Search for the cell housing the specified text and yield its (X, Y) center coordinate. 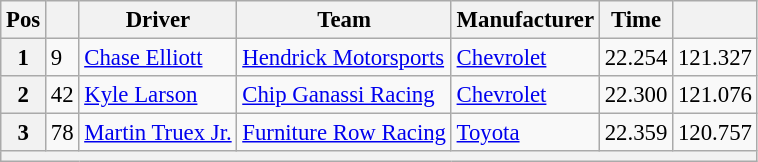
22.254 (636, 58)
3 (24, 133)
Time (636, 20)
Manufacturer (525, 20)
42 (62, 95)
Martin Truex Jr. (158, 133)
22.359 (636, 133)
22.300 (636, 95)
Hendrick Motorsports (344, 58)
121.327 (716, 58)
9 (62, 58)
Chip Ganassi Racing (344, 95)
2 (24, 95)
Kyle Larson (158, 95)
Toyota (525, 133)
Pos (24, 20)
Chase Elliott (158, 58)
Furniture Row Racing (344, 133)
Team (344, 20)
78 (62, 133)
Driver (158, 20)
121.076 (716, 95)
120.757 (716, 133)
1 (24, 58)
